Output the [X, Y] coordinate of the center of the cell containing the given text.  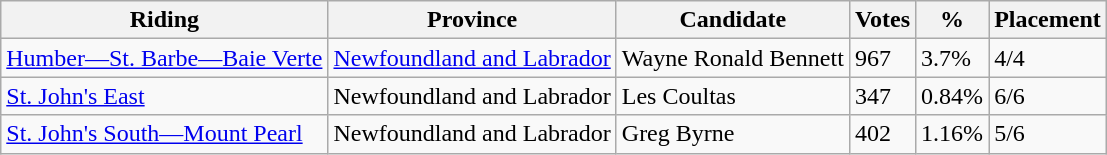
347 [882, 96]
Humber—St. Barbe—Baie Verte [164, 58]
Placement [1048, 20]
Les Coultas [732, 96]
1.16% [952, 134]
St. John's South—Mount Pearl [164, 134]
Votes [882, 20]
402 [882, 134]
Greg Byrne [732, 134]
967 [882, 58]
6/6 [1048, 96]
5/6 [1048, 134]
St. John's East [164, 96]
Candidate [732, 20]
% [952, 20]
3.7% [952, 58]
4/4 [1048, 58]
0.84% [952, 96]
Riding [164, 20]
Province [472, 20]
Wayne Ronald Bennett [732, 58]
